Return the (X, Y) coordinate for the center point of the cell that contains the specified text.  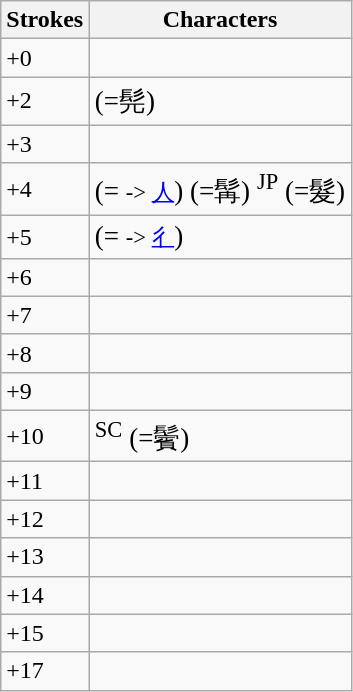
+13 (45, 557)
+11 (45, 481)
+2 (45, 101)
+9 (45, 391)
+3 (45, 144)
+12 (45, 519)
+4 (45, 188)
(= -> 彳) (220, 236)
+17 (45, 671)
+6 (45, 277)
(= -> 人) (=髯) JP (=髮) (220, 188)
SC (=鬢) (220, 436)
+8 (45, 353)
(=髡) (220, 101)
Characters (220, 20)
+5 (45, 236)
+10 (45, 436)
+14 (45, 595)
+7 (45, 315)
+0 (45, 58)
+15 (45, 633)
Strokes (45, 20)
